Scan for the cell matching the given text and deliver its [x, y] coordinate at center. 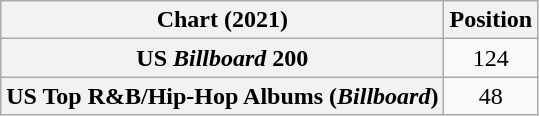
US Top R&B/Hip-Hop Albums (Billboard) [222, 96]
Chart (2021) [222, 20]
48 [491, 96]
Position [491, 20]
US Billboard 200 [222, 58]
124 [491, 58]
